Scan for the cell matching the given text and deliver its [X, Y] coordinate at center. 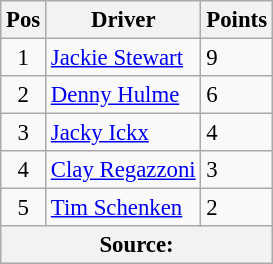
Jacky Ickx [124, 133]
Clay Regazzoni [124, 170]
Points [236, 20]
Jackie Stewart [124, 58]
Source: [137, 245]
6 [236, 95]
Driver [124, 20]
5 [24, 208]
9 [236, 58]
Denny Hulme [124, 95]
Tim Schenken [124, 208]
Pos [24, 20]
1 [24, 58]
